Output the (x, y) coordinate of the center of the cell containing the given text.  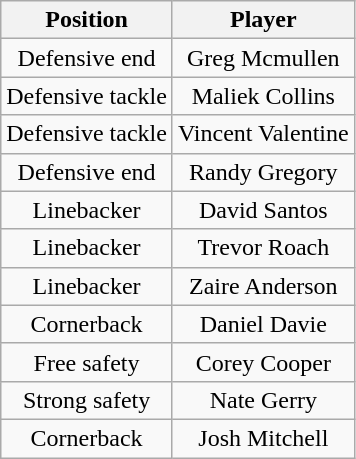
David Santos (263, 210)
Trevor Roach (263, 248)
Randy Gregory (263, 172)
Daniel Davie (263, 324)
Greg Mcmullen (263, 58)
Player (263, 20)
Strong safety (87, 400)
Josh Mitchell (263, 438)
Free safety (87, 362)
Zaire Anderson (263, 286)
Corey Cooper (263, 362)
Nate Gerry (263, 400)
Maliek Collins (263, 96)
Position (87, 20)
Vincent Valentine (263, 134)
